Scan for the cell matching the given text and deliver its [x, y] coordinate at center. 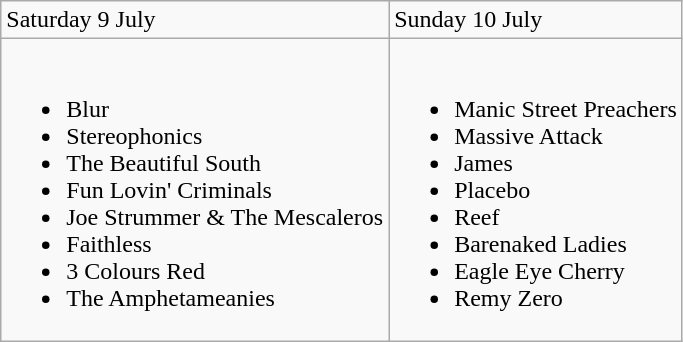
Saturday 9 July [195, 20]
Manic Street PreachersMassive AttackJamesPlaceboReefBarenaked LadiesEagle Eye CherryRemy Zero [536, 190]
Sunday 10 July [536, 20]
BlurStereophonicsThe Beautiful SouthFun Lovin' CriminalsJoe Strummer & The MescalerosFaithless3 Colours RedThe Amphetameanies [195, 190]
